Find where the given text appears and provide that cell's center as (x, y) coordinate. 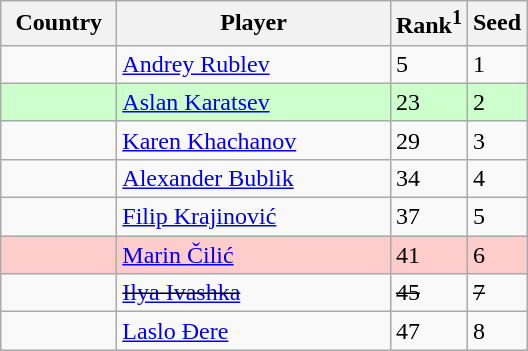
Rank1 (428, 24)
2 (496, 102)
Marin Čilić (254, 255)
29 (428, 140)
Laslo Đere (254, 331)
4 (496, 178)
3 (496, 140)
Karen Khachanov (254, 140)
Country (59, 24)
7 (496, 293)
Andrey Rublev (254, 64)
6 (496, 255)
8 (496, 331)
Filip Krajinović (254, 217)
47 (428, 331)
41 (428, 255)
45 (428, 293)
34 (428, 178)
Alexander Bublik (254, 178)
Ilya Ivashka (254, 293)
1 (496, 64)
Aslan Karatsev (254, 102)
23 (428, 102)
Player (254, 24)
Seed (496, 24)
37 (428, 217)
